Detect which cell encompasses the target text, then output its (x, y) center coordinate. 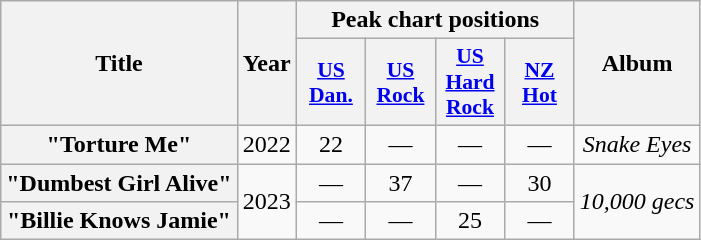
2023 (266, 202)
Year (266, 64)
30 (540, 183)
USRock (401, 82)
USDan. (331, 82)
"Torture Me" (119, 144)
Title (119, 64)
37 (401, 183)
Album (637, 64)
"Dumbest Girl Alive" (119, 183)
"Billie Knows Jamie" (119, 221)
10,000 gecs (637, 202)
25 (470, 221)
USHardRock (470, 82)
2022 (266, 144)
NZHot (540, 82)
22 (331, 144)
Snake Eyes (637, 144)
Peak chart positions (435, 20)
